Search for the cell housing the specified text and yield its (x, y) center coordinate. 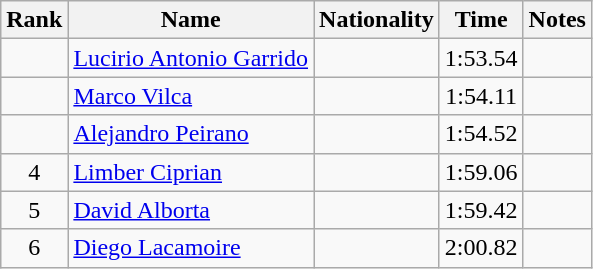
Lucirio Antonio Garrido (191, 58)
Rank (34, 20)
4 (34, 172)
Notes (557, 20)
Nationality (377, 20)
1:53.54 (481, 58)
1:54.11 (481, 96)
Time (481, 20)
2:00.82 (481, 248)
1:59.42 (481, 210)
5 (34, 210)
David Alborta (191, 210)
Alejandro Peirano (191, 134)
1:54.52 (481, 134)
1:59.06 (481, 172)
Name (191, 20)
Diego Lacamoire (191, 248)
6 (34, 248)
Limber Ciprian (191, 172)
Marco Vilca (191, 96)
